Return (X, Y) of the center of cell containing provided text 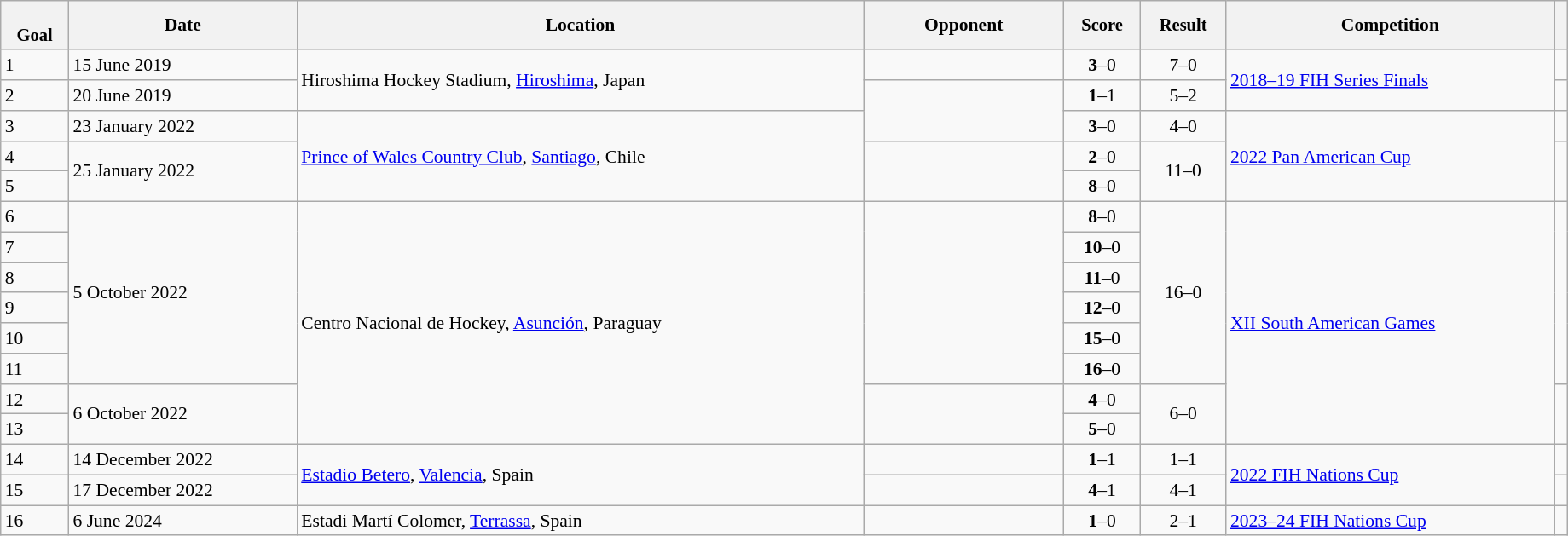
Competition (1390, 26)
Date (182, 26)
17 December 2022 (182, 491)
7 (35, 248)
Score (1102, 26)
25 January 2022 (182, 172)
2 (35, 95)
Result (1183, 26)
5 October 2022 (182, 293)
5 (35, 187)
6 October 2022 (182, 414)
13 (35, 429)
8 (35, 278)
Estadio Betero, Valencia, Spain (580, 475)
15 June 2019 (182, 66)
Location (580, 26)
3 (35, 126)
15 (35, 491)
Goal (35, 26)
15–0 (1102, 338)
2–1 (1183, 521)
5–2 (1183, 95)
5–0 (1102, 429)
9 (35, 308)
2022 Pan American Cup (1390, 157)
7–0 (1183, 66)
Centro Nacional de Hockey, Asunción, Paraguay (580, 324)
14 December 2022 (182, 460)
14 (35, 460)
4 (35, 157)
6 June 2024 (182, 521)
10 (35, 338)
23 January 2022 (182, 126)
Hiroshima Hockey Stadium, Hiroshima, Japan (580, 80)
1–0 (1102, 521)
20 June 2019 (182, 95)
2022 FIH Nations Cup (1390, 475)
2018–19 FIH Series Finals (1390, 80)
2023–24 FIH Nations Cup (1390, 521)
11 (35, 369)
2–0 (1102, 157)
Opponent (963, 26)
16 (35, 521)
6–0 (1183, 414)
1 (35, 66)
12–0 (1102, 308)
12 (35, 400)
Estadi Martí Colomer, Terrassa, Spain (580, 521)
10–0 (1102, 248)
XII South American Games (1390, 324)
6 (35, 217)
Prince of Wales Country Club, Santiago, Chile (580, 157)
